From the cell containing the given text, extract its center point as (X, Y) coordinate. 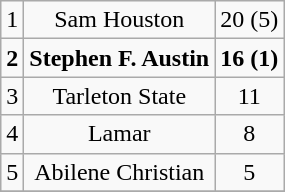
20 (5) (250, 20)
11 (250, 96)
2 (12, 58)
8 (250, 134)
3 (12, 96)
Stephen F. Austin (120, 58)
Abilene Christian (120, 172)
4 (12, 134)
1 (12, 20)
Sam Houston (120, 20)
Tarleton State (120, 96)
Lamar (120, 134)
16 (1) (250, 58)
